Determine the (x, y) coordinate at the center of the cell enclosing the given text.  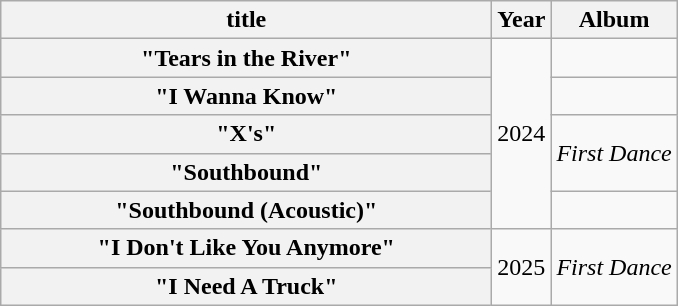
Album (614, 20)
"Tears in the River" (246, 58)
2024 (522, 134)
title (246, 20)
"Southbound (Acoustic)" (246, 210)
"I Don't Like You Anymore" (246, 248)
"I Need A Truck" (246, 286)
"X's" (246, 134)
Year (522, 20)
"I Wanna Know" (246, 96)
"Southbound" (246, 172)
2025 (522, 267)
